From the cell containing the given text, extract its center point as [X, Y] coordinate. 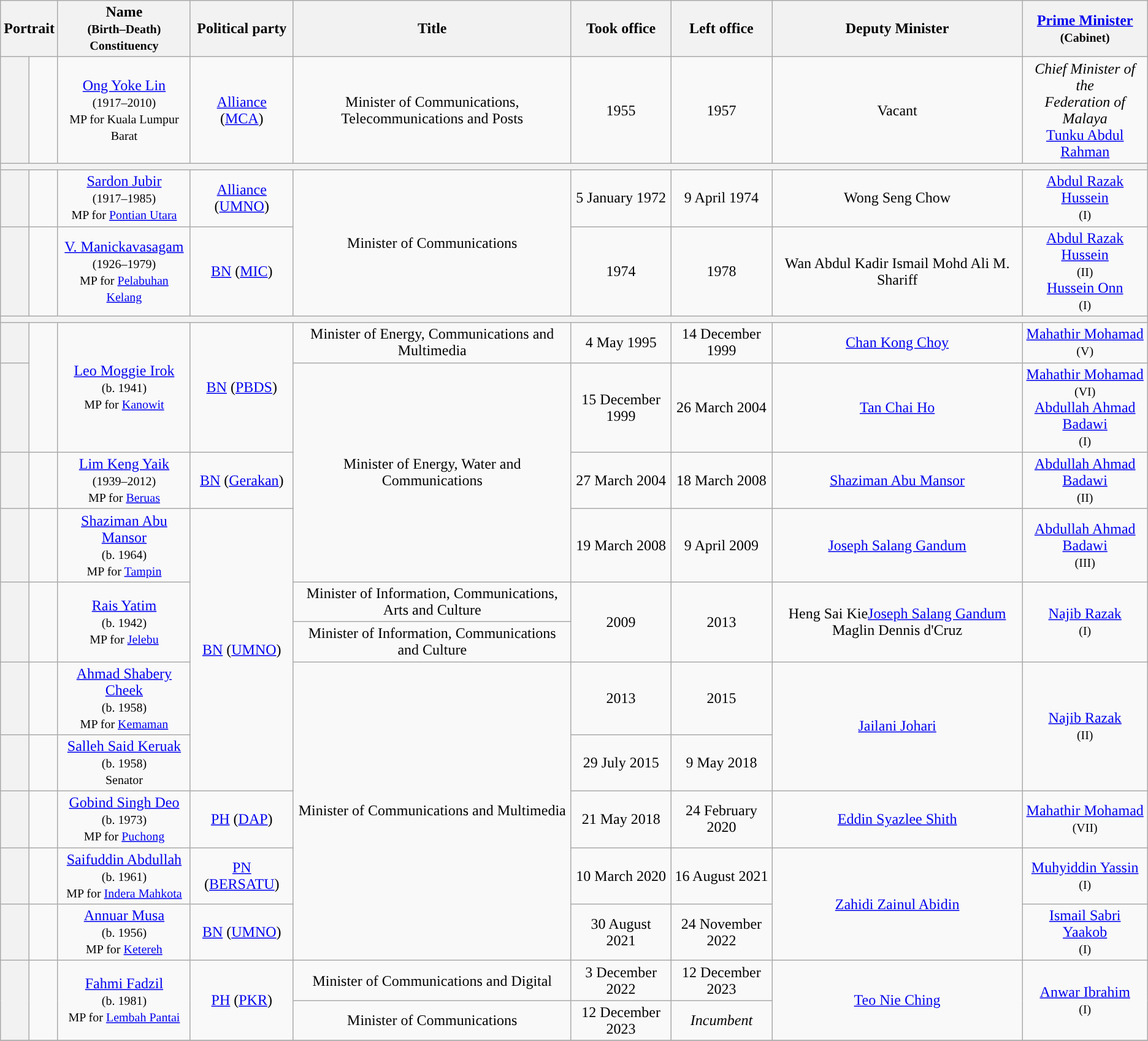
Ahmad Shabery Cheek(b. 1958)MP for Kemaman [124, 698]
PN (BERSATU) [242, 876]
Abdul Razak Hussein(I) [1085, 198]
Title [432, 29]
Minister of Communications and Multimedia [432, 811]
Portrait [29, 29]
PH (PKR) [242, 1001]
Leo Moggie Irok(b. 1941)MP for Kanowit [124, 388]
Minister of Energy, Water and Communications [432, 472]
Wan Abdul Kadir Ismail Mohd Ali M. Shariff [897, 271]
10 March 2020 [621, 876]
Abdullah Ahmad Badawi(III) [1085, 545]
Eddin Syazlee Shith [897, 820]
9 May 2018 [721, 763]
Chan Kong Choy [897, 342]
Minister of Information, Communications and Culture [432, 642]
3 December 2022 [621, 980]
Chief Minister of the Federation of MalayaTunku Abdul Rahman [1085, 110]
Abdul Razak Hussein(II)Hussein Onn(I) [1085, 271]
Vacant [897, 110]
Salleh Said Keruak(b. 1958)Senator [124, 763]
Shaziman Abu Mansor(b. 1964)MP for Tampin [124, 545]
26 March 2004 [721, 407]
14 December 1999 [721, 342]
9 April 2009 [721, 545]
19 March 2008 [621, 545]
Political party [242, 29]
Mahathir Mohamad(VII) [1085, 820]
Jailani Johari [897, 726]
Mahathir Mohamad(V) [1085, 342]
Fahmi Fadzil(b. 1981)MP for Lembah Pantai [124, 1001]
Minister of Communications, Telecommunications and Posts [432, 110]
Teo Nie Ching [897, 1001]
Alliance (MCA) [242, 110]
Wong Seng Chow [897, 198]
27 March 2004 [621, 480]
Tan Chai Ho [897, 407]
Anwar Ibrahim(I) [1085, 1001]
V. Manickavasagam(1926–1979)MP for Pelabuhan Kelang [124, 271]
4 May 1995 [621, 342]
1955 [621, 110]
Joseph Salang Gandum [897, 545]
Ong Yoke Lin(1917–2010)MP for Kuala Lumpur Barat [124, 110]
Gobind Singh Deo(b. 1973) MP for Puchong [124, 820]
Alliance (UMNO) [242, 198]
1978 [721, 271]
2015 [721, 698]
BN (MIC) [242, 271]
30 August 2021 [621, 932]
Muhyiddin Yassin(I) [1085, 876]
Minister of Communications and Digital [432, 980]
Najib Razak(I) [1085, 621]
Heng Sai KieJoseph Salang Gandum Maglin Dennis d'Cruz [897, 621]
Najib Razak(II) [1085, 726]
Minister of Information, Communications, Arts and Culture [432, 601]
2009 [621, 621]
29 July 2015 [621, 763]
1957 [721, 110]
16 August 2021 [721, 876]
Annuar Musa(b. 1956)MP for Ketereh [124, 932]
BN (Gerakan) [242, 480]
Deputy Minister [897, 29]
PH (DAP) [242, 820]
Name(Birth–Death)Constituency [124, 29]
Left office [721, 29]
Saifuddin Abdullah(b. 1961)MP for Indera Mahkota [124, 876]
Abdullah Ahmad Badawi(II) [1085, 480]
15 December 1999 [621, 407]
Incumbent [721, 1021]
Mahathir Mohamad(VI)Abdullah Ahmad Badawi(I) [1085, 407]
21 May 2018 [621, 820]
Ismail Sabri Yaakob(I) [1085, 932]
5 January 1972 [621, 198]
24 February 2020 [721, 820]
Minister of Energy, Communications and Multimedia [432, 342]
Sardon Jubir(1917–1985)MP for Pontian Utara [124, 198]
Shaziman Abu Mansor [897, 480]
Lim Keng Yaik(1939–2012)MP for Beruas [124, 480]
Took office [621, 29]
Prime Minister(Cabinet) [1085, 29]
Zahidi Zainul Abidin [897, 904]
18 March 2008 [721, 480]
1974 [621, 271]
24 November 2022 [721, 932]
BN (PBDS) [242, 388]
9 April 1974 [721, 198]
Rais Yatim(b. 1942)MP for Jelebu [124, 621]
